Search for the cell housing the specified text and yield its (x, y) center coordinate. 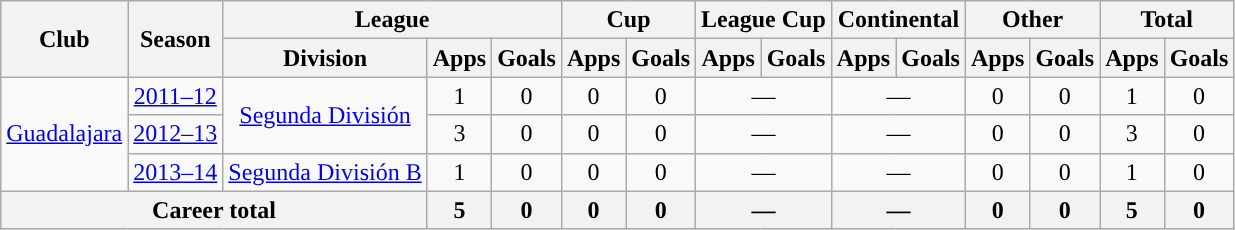
League (392, 20)
Other (1032, 20)
Segunda División (325, 115)
Segunda División B (325, 172)
2013–14 (176, 172)
Division (325, 58)
Continental (898, 20)
Season (176, 39)
Total (1167, 20)
League Cup (764, 20)
2012–13 (176, 134)
Guadalajara (64, 134)
2011–12 (176, 96)
Career total (214, 210)
Club (64, 39)
Cup (628, 20)
